Search for the cell housing the specified text and yield its (X, Y) center coordinate. 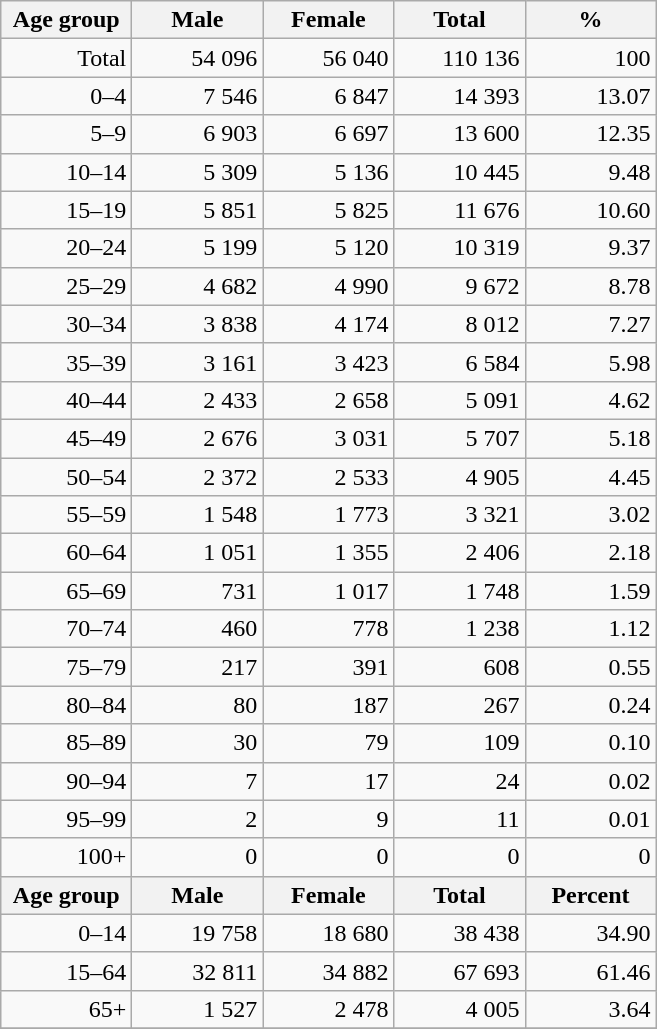
1 051 (198, 553)
3 838 (198, 324)
61.46 (590, 971)
9 672 (460, 286)
110 136 (460, 58)
38 438 (460, 933)
25–29 (66, 286)
11 (460, 819)
0.10 (590, 743)
3 031 (328, 438)
32 811 (198, 971)
4 990 (328, 286)
14 393 (460, 96)
40–44 (66, 400)
0.01 (590, 819)
3 321 (460, 515)
6 584 (460, 362)
65–69 (66, 591)
% (590, 20)
9.37 (590, 248)
2 (198, 819)
2 676 (198, 438)
80–84 (66, 705)
56 040 (328, 58)
731 (198, 591)
2.18 (590, 553)
9 (328, 819)
4.45 (590, 477)
55–59 (66, 515)
1 355 (328, 553)
100+ (66, 857)
13.07 (590, 96)
35–39 (66, 362)
2 658 (328, 400)
34.90 (590, 933)
8 012 (460, 324)
1 548 (198, 515)
4 005 (460, 1009)
5 309 (198, 172)
5 825 (328, 210)
30 (198, 743)
6 697 (328, 134)
460 (198, 629)
3 161 (198, 362)
6 847 (328, 96)
7 546 (198, 96)
6 903 (198, 134)
1 748 (460, 591)
11 676 (460, 210)
2 406 (460, 553)
5–9 (66, 134)
0–4 (66, 96)
1 527 (198, 1009)
1.59 (590, 591)
85–89 (66, 743)
1 238 (460, 629)
60–64 (66, 553)
18 680 (328, 933)
1.12 (590, 629)
0–14 (66, 933)
45–49 (66, 438)
95–99 (66, 819)
5 851 (198, 210)
109 (460, 743)
100 (590, 58)
267 (460, 705)
217 (198, 667)
15–19 (66, 210)
3.64 (590, 1009)
70–74 (66, 629)
4 682 (198, 286)
2 433 (198, 400)
187 (328, 705)
10 445 (460, 172)
1 017 (328, 591)
4 905 (460, 477)
9.48 (590, 172)
778 (328, 629)
391 (328, 667)
13 600 (460, 134)
10 319 (460, 248)
5 136 (328, 172)
1 773 (328, 515)
65+ (66, 1009)
24 (460, 781)
5.18 (590, 438)
608 (460, 667)
54 096 (198, 58)
7 (198, 781)
4.62 (590, 400)
0.55 (590, 667)
67 693 (460, 971)
5 091 (460, 400)
2 478 (328, 1009)
10–14 (66, 172)
12.35 (590, 134)
15–64 (66, 971)
90–94 (66, 781)
0.24 (590, 705)
5 120 (328, 248)
20–24 (66, 248)
3.02 (590, 515)
8.78 (590, 286)
5.98 (590, 362)
17 (328, 781)
34 882 (328, 971)
75–79 (66, 667)
80 (198, 705)
Percent (590, 895)
3 423 (328, 362)
19 758 (198, 933)
5 199 (198, 248)
10.60 (590, 210)
30–34 (66, 324)
0.02 (590, 781)
5 707 (460, 438)
7.27 (590, 324)
2 372 (198, 477)
4 174 (328, 324)
50–54 (66, 477)
2 533 (328, 477)
79 (328, 743)
